Return the [x, y] coordinate for the center point of the cell that contains the specified text.  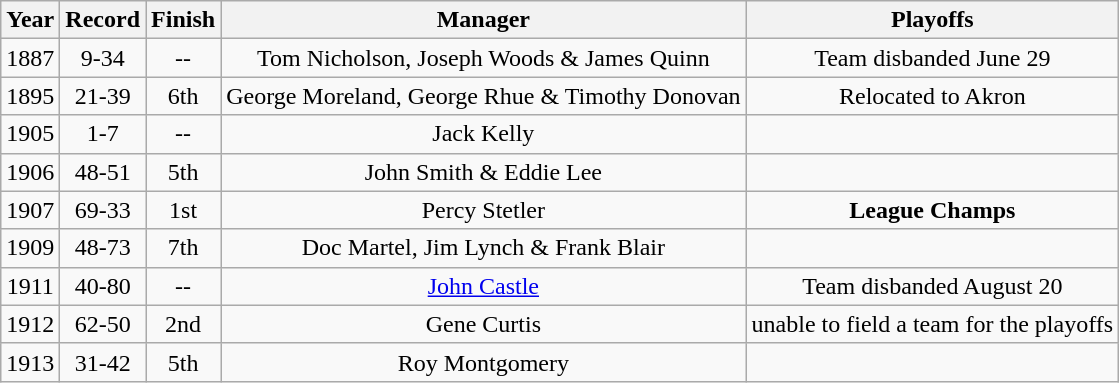
1895 [30, 96]
1913 [30, 362]
1905 [30, 134]
1887 [30, 58]
1909 [30, 248]
62-50 [103, 324]
1907 [30, 210]
1906 [30, 172]
Playoffs [932, 20]
48-51 [103, 172]
John Smith & Eddie Lee [484, 172]
21-39 [103, 96]
69-33 [103, 210]
9-34 [103, 58]
Doc Martel, Jim Lynch & Frank Blair [484, 248]
Manager [484, 20]
League Champs [932, 210]
7th [184, 248]
31-42 [103, 362]
Year [30, 20]
Jack Kelly [484, 134]
Record [103, 20]
Percy Stetler [484, 210]
unable to field a team for the playoffs [932, 324]
1911 [30, 286]
1st [184, 210]
1912 [30, 324]
6th [184, 96]
Relocated to Akron [932, 96]
Finish [184, 20]
George Moreland, George Rhue & Timothy Donovan [484, 96]
Team disbanded August 20 [932, 286]
Tom Nicholson, Joseph Woods & James Quinn [484, 58]
40-80 [103, 286]
Gene Curtis [484, 324]
John Castle [484, 286]
48-73 [103, 248]
2nd [184, 324]
Roy Montgomery [484, 362]
1-7 [103, 134]
Team disbanded June 29 [932, 58]
